Determine the [X, Y] coordinate at the center of the cell enclosing the given text.  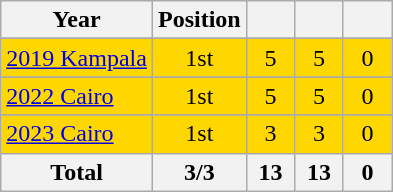
Year [77, 20]
Total [77, 172]
Position [199, 20]
2022 Cairo [77, 96]
2019 Kampala [77, 58]
2023 Cairo [77, 134]
3/3 [199, 172]
